Return the (X, Y) coordinate for the center point of the cell that contains the specified text.  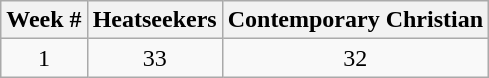
Contemporary Christian (355, 20)
1 (44, 58)
Week # (44, 20)
32 (355, 58)
Heatseekers (154, 20)
33 (154, 58)
